From the cell containing the given text, extract its center point as (X, Y) coordinate. 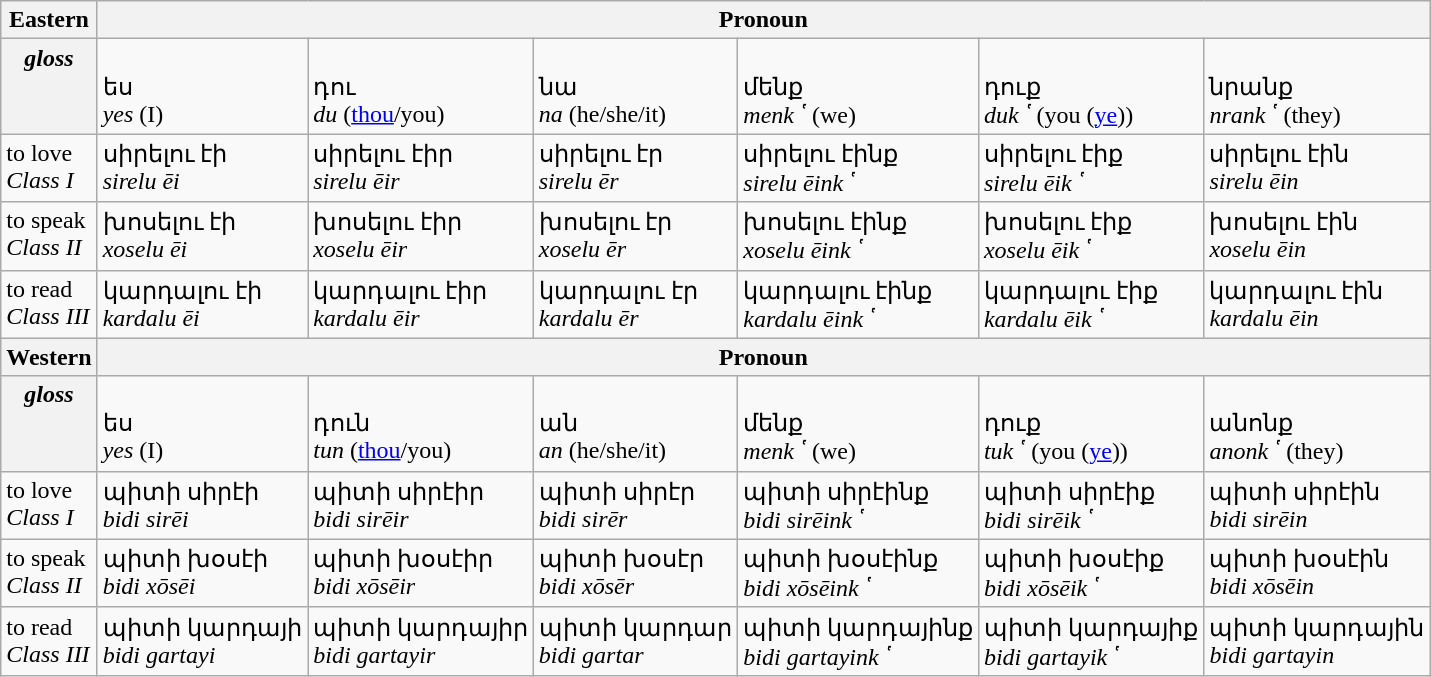
կարդալու էիրkardalu ēir (421, 304)
սիրելու էիրsirelu ēir (421, 168)
պիտի կարդայիրbidi gartayir (421, 641)
խոսելու էիքxoselu ēik῾ (1091, 236)
պիտի խօսէիքbidi xōsēik῾ (1091, 573)
պիտի կարդայիքbidi gartayik῾ (1091, 641)
դունtun (thou/you) (421, 424)
անոնքanonk῾ (they) (1317, 424)
պիտի կարդայիbidi gartayi (202, 641)
անan (he/she/it) (636, 424)
կարդալու էինքkardalu ēink῾ (858, 304)
պիտի սիրէիրbidi sirēir (421, 505)
նաna (he/she/it) (636, 86)
պիտի սիրէինbidi sirēin (1317, 505)
պիտի խօսէիbidi xōsēi (202, 573)
պիտի խօսէինքbidi xōsēink῾ (858, 573)
պիտի կարդայինbidi gartayin (1317, 641)
կարդալու էիքkardalu ēik῾ (1091, 304)
խոսելու էիրxoselu ēir (421, 236)
Eastern (49, 20)
դուdu (thou/you) (421, 86)
սիրելու էրsirelu ēr (636, 168)
սիրելու էիքsirelu ēik῾ (1091, 168)
պիտի սիրէինքbidi sirēink῾ (858, 505)
կարդալու էրkardalu ēr (636, 304)
դուքtuk῾ (you (ye)) (1091, 424)
խոսելու էինքxoselu ēink῾ (858, 236)
պիտի կարդայինքbidi gartayink῾ (858, 641)
դուքduk῾ (you (ye)) (1091, 86)
պիտի խօսէինbidi xōsēin (1317, 573)
նրանքnrank῾ (they) (1317, 86)
խոսելու էիxoselu ēi (202, 236)
պիտի կարդարbidi gartar (636, 641)
կարդալու էինkardalu ēin (1317, 304)
սիրելու էիsirelu ēi (202, 168)
սիրելու էինքsirelu ēink῾ (858, 168)
սիրելու էինsirelu ēin (1317, 168)
Western (49, 357)
պիտի սիրէիքbidi sirēik῾ (1091, 505)
կարդալու էիkardalu ēi (202, 304)
խոսելու էրxoselu ēr (636, 236)
պիտի խօսէիրbidi xōsēir (421, 573)
պիտի սիրէրbidi sirēr (636, 505)
պիտի սիրէիbidi sirēi (202, 505)
խոսելու էինxoselu ēin (1317, 236)
պիտի խօսէրbidi xōsēr (636, 573)
